Pinpoint the cell where the given text exists, returning its [X, Y] midpoint coordinate. 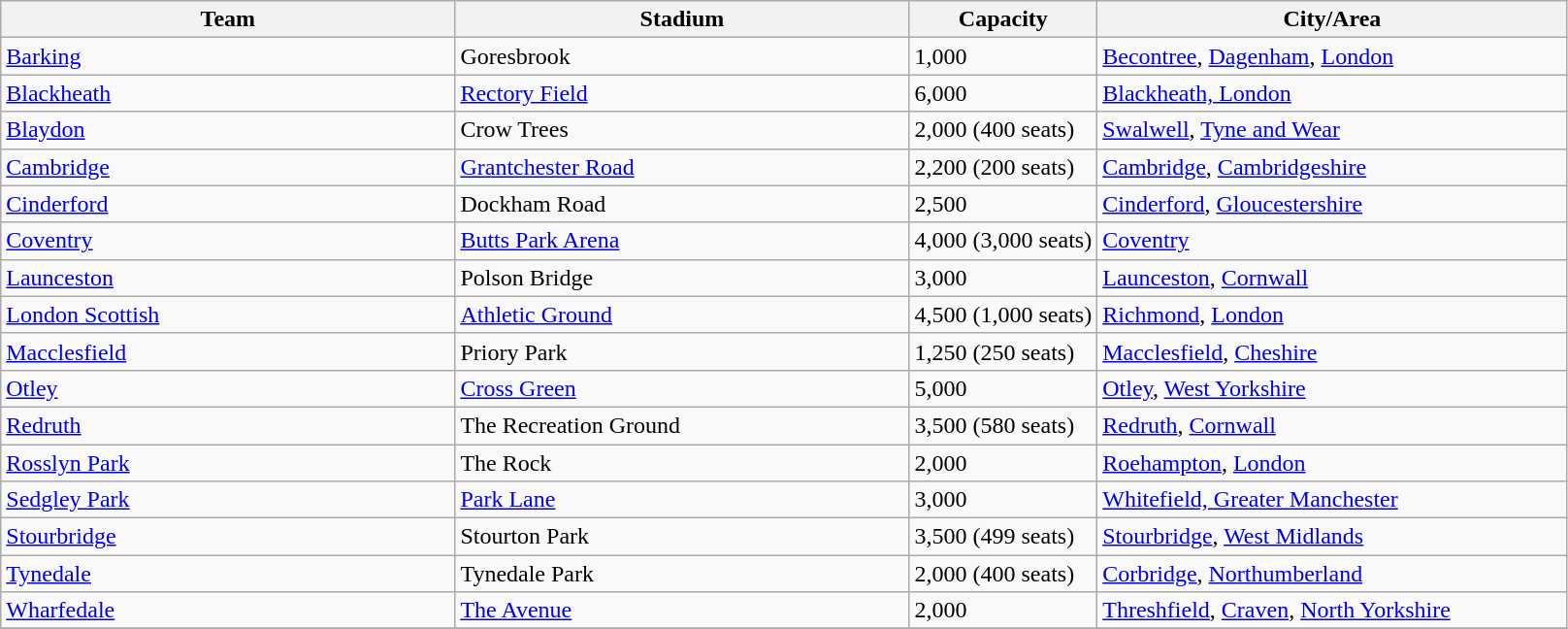
Corbridge, Northumberland [1332, 574]
Sedgley Park [228, 500]
Whitefield, Greater Manchester [1332, 500]
Capacity [1003, 19]
Team [228, 19]
Macclesfield, Cheshire [1332, 351]
Cambridge [228, 167]
2,500 [1003, 204]
Polson Bridge [682, 278]
Launceston [228, 278]
5,000 [1003, 388]
Stourbridge, West Midlands [1332, 537]
Redruth [228, 425]
Priory Park [682, 351]
Redruth, Cornwall [1332, 425]
3,500 (499 seats) [1003, 537]
Athletic Ground [682, 314]
Park Lane [682, 500]
The Avenue [682, 611]
4,000 (3,000 seats) [1003, 241]
Cambridge, Cambridgeshire [1332, 167]
Blackheath, London [1332, 93]
Launceston, Cornwall [1332, 278]
Stadium [682, 19]
Blackheath [228, 93]
2,200 (200 seats) [1003, 167]
Rectory Field [682, 93]
Grantchester Road [682, 167]
1,000 [1003, 56]
Barking [228, 56]
Richmond, London [1332, 314]
4,500 (1,000 seats) [1003, 314]
Cross Green [682, 388]
Blaydon [228, 130]
3,500 (580 seats) [1003, 425]
Rosslyn Park [228, 463]
Otley [228, 388]
Otley, West Yorkshire [1332, 388]
The Recreation Ground [682, 425]
City/Area [1332, 19]
6,000 [1003, 93]
1,250 (250 seats) [1003, 351]
Crow Trees [682, 130]
Cinderford, Gloucestershire [1332, 204]
Tynedale [228, 574]
Cinderford [228, 204]
Roehampton, London [1332, 463]
Swalwell, Tyne and Wear [1332, 130]
Butts Park Arena [682, 241]
Stourton Park [682, 537]
The Rock [682, 463]
Tynedale Park [682, 574]
Macclesfield [228, 351]
Goresbrook [682, 56]
Stourbridge [228, 537]
Dockham Road [682, 204]
Becontree, Dagenham, London [1332, 56]
Threshfield, Craven, North Yorkshire [1332, 611]
Wharfedale [228, 611]
London Scottish [228, 314]
